Capture the cell that displays the provided text and extract its (x, y) central coordinate. 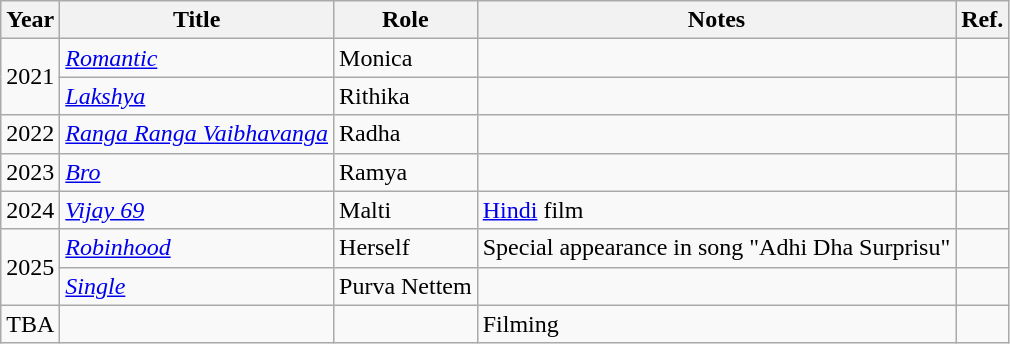
TBA (30, 324)
Special appearance in song "Adhi Dha Surprisu" (716, 248)
2023 (30, 172)
Role (406, 20)
Year (30, 20)
Monica (406, 58)
Notes (716, 20)
Hindi film (716, 210)
2021 (30, 77)
Vijay 69 (197, 210)
Purva Nettem (406, 286)
Ramya (406, 172)
Romantic (197, 58)
2025 (30, 267)
Ref. (982, 20)
Title (197, 20)
Rithika (406, 96)
Robinhood (197, 248)
Radha (406, 134)
Lakshya (197, 96)
Malti (406, 210)
Single (197, 286)
Filming (716, 324)
Bro (197, 172)
2024 (30, 210)
Herself (406, 248)
Ranga Ranga Vaibhavanga (197, 134)
2022 (30, 134)
